Output the (x, y) coordinate of the center of the cell containing the given text.  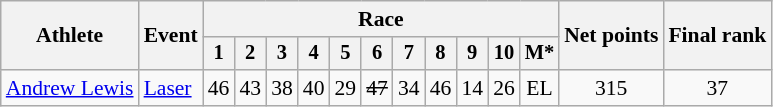
Laser (171, 88)
26 (504, 88)
Event (171, 36)
14 (472, 88)
1 (219, 54)
Race (381, 19)
8 (441, 54)
29 (346, 88)
5 (346, 54)
Net points (611, 36)
40 (314, 88)
3 (282, 54)
38 (282, 88)
EL (540, 88)
6 (377, 54)
2 (250, 54)
9 (472, 54)
47 (377, 88)
Athlete (70, 36)
Final rank (717, 36)
315 (611, 88)
43 (250, 88)
34 (409, 88)
10 (504, 54)
Andrew Lewis (70, 88)
7 (409, 54)
M* (540, 54)
37 (717, 88)
4 (314, 54)
